Extract the (x, y) coordinate from the center of the cell holding the provided text.  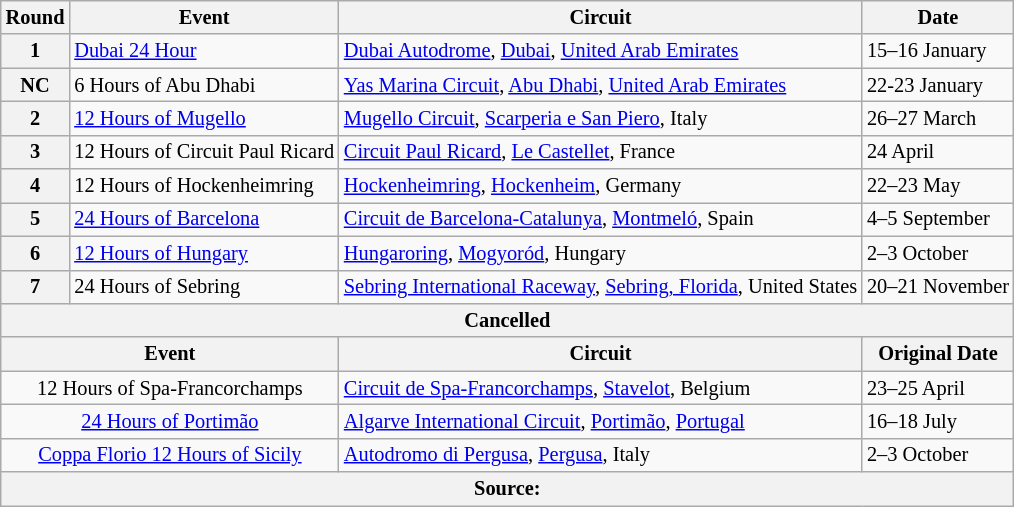
12 Hours of Spa-Francorchamps (170, 388)
22-23 January (938, 85)
Circuit Paul Ricard, Le Castellet, France (600, 152)
26–27 March (938, 118)
12 Hours of Hockenheimring (204, 186)
24 Hours of Barcelona (204, 219)
4–5 September (938, 219)
Autodromo di Pergusa, Pergusa, Italy (600, 455)
24 Hours of Portimão (170, 421)
7 (36, 287)
2 (36, 118)
Mugello Circuit, Scarperia e San Piero, Italy (600, 118)
Circuit de Spa-Francorchamps, Stavelot, Belgium (600, 388)
Sebring International Raceway, Sebring, Florida, United States (600, 287)
3 (36, 152)
Yas Marina Circuit, Abu Dhabi, United Arab Emirates (600, 85)
Hockenheimring, Hockenheim, Germany (600, 186)
12 Hours of Mugello (204, 118)
15–16 January (938, 51)
16–18 July (938, 421)
4 (36, 186)
24 Hours of Sebring (204, 287)
Circuit de Barcelona-Catalunya, Montmeló, Spain (600, 219)
12 Hours of Circuit Paul Ricard (204, 152)
Hungaroring, Mogyoród, Hungary (600, 253)
Dubai 24 Hour (204, 51)
1 (36, 51)
NC (36, 85)
12 Hours of Hungary (204, 253)
Source: (508, 489)
Round (36, 17)
Date (938, 17)
Cancelled (508, 320)
22–23 May (938, 186)
Coppa Florio 12 Hours of Sicily (170, 455)
Original Date (938, 354)
23–25 April (938, 388)
20–21 November (938, 287)
6 (36, 253)
Dubai Autodrome, Dubai, United Arab Emirates (600, 51)
6 Hours of Abu Dhabi (204, 85)
Algarve International Circuit, Portimão, Portugal (600, 421)
5 (36, 219)
24 April (938, 152)
